For the text-containing cell, return its midpoint in [X, Y] coordinate format. 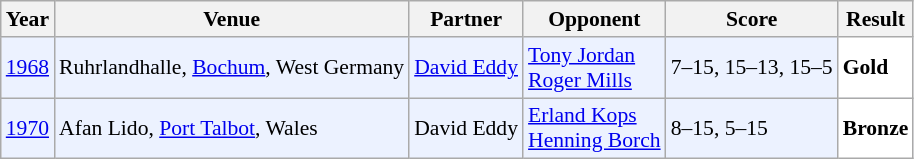
8–15, 5–15 [752, 128]
Erland Kops Henning Borch [594, 128]
1968 [28, 68]
Tony Jordan Roger Mills [594, 68]
Partner [466, 19]
Afan Lido, Port Talbot, Wales [232, 128]
1970 [28, 128]
Year [28, 19]
Opponent [594, 19]
Bronze [876, 128]
7–15, 15–13, 15–5 [752, 68]
Gold [876, 68]
Venue [232, 19]
Ruhrlandhalle, Bochum, West Germany [232, 68]
Result [876, 19]
Score [752, 19]
